Return (x, y) of the center of cell containing provided text 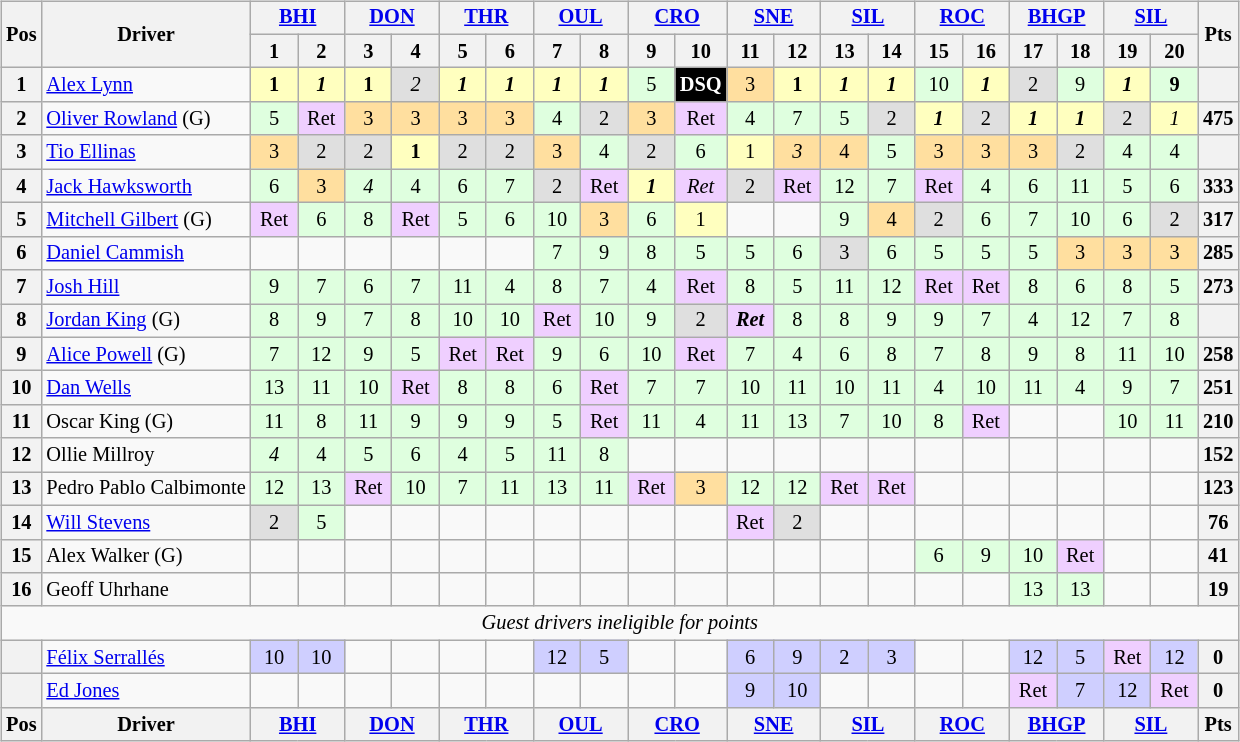
Oscar King (G) (146, 422)
285 (1218, 253)
273 (1218, 287)
Ollie Millroy (146, 455)
333 (1218, 186)
Jack Hawksworth (146, 186)
Mitchell Gilbert (G) (146, 220)
Pedro Pablo Calbimonte (146, 489)
123 (1218, 489)
Dan Wells (146, 388)
Jordan King (G) (146, 321)
Geoff Uhrhane (146, 590)
152 (1218, 455)
DSQ (701, 85)
251 (1218, 388)
Daniel Cammish (146, 253)
Will Stevens (146, 522)
475 (1218, 119)
Josh Hill (146, 287)
41 (1218, 556)
317 (1218, 220)
20 (1174, 51)
Félix Serrallés (146, 657)
Alex Walker (G) (146, 556)
18 (1080, 51)
Guest drivers ineligible for points (620, 623)
Tio Ellinas (146, 152)
258 (1218, 354)
Alice Powell (G) (146, 354)
Alex Lynn (146, 85)
Oliver Rowland (G) (146, 119)
17 (1032, 51)
210 (1218, 422)
Ed Jones (146, 691)
76 (1218, 522)
